From the cell containing the given text, extract its center point as (X, Y) coordinate. 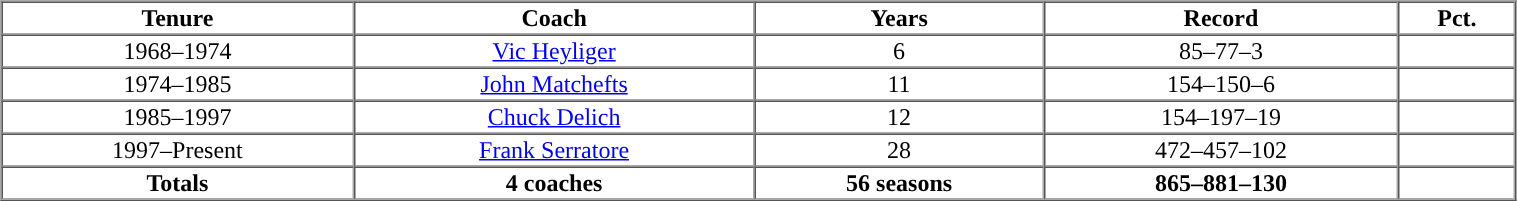
6 (899, 50)
4 coaches (554, 182)
Record (1220, 18)
154–197–19 (1220, 116)
Tenure (178, 18)
472–457–102 (1220, 150)
28 (899, 150)
Totals (178, 182)
Years (899, 18)
Vic Heyliger (554, 50)
1968–1974 (178, 50)
56 seasons (899, 182)
85–77–3 (1220, 50)
154–150–6 (1220, 84)
1997–Present (178, 150)
865–881–130 (1220, 182)
1985–1997 (178, 116)
John Matchefts (554, 84)
1974–1985 (178, 84)
Coach (554, 18)
Pct. (1458, 18)
11 (899, 84)
Chuck Delich (554, 116)
12 (899, 116)
Frank Serratore (554, 150)
